Extract the (x, y) coordinate from the center of the cell holding the provided text.  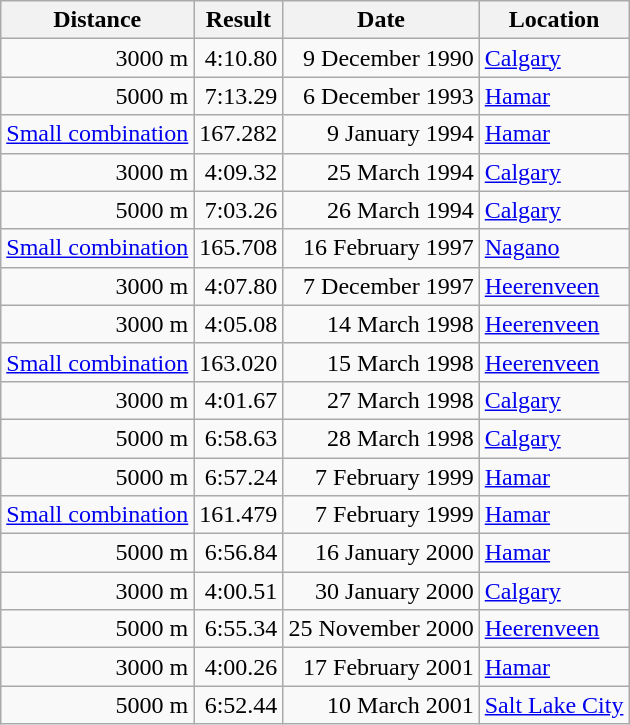
4:00.26 (238, 667)
6:58.63 (238, 438)
7:03.26 (238, 210)
165.708 (238, 248)
Location (554, 20)
Nagano (554, 248)
6:55.34 (238, 629)
10 March 2001 (381, 705)
4:07.80 (238, 286)
4:00.51 (238, 591)
4:10.80 (238, 58)
25 November 2000 (381, 629)
Result (238, 20)
Distance (98, 20)
Salt Lake City (554, 705)
7:13.29 (238, 96)
9 December 1990 (381, 58)
4:01.67 (238, 400)
4:05.08 (238, 324)
30 January 2000 (381, 591)
6:52.44 (238, 705)
9 January 1994 (381, 134)
6:57.24 (238, 477)
167.282 (238, 134)
163.020 (238, 362)
16 January 2000 (381, 553)
4:09.32 (238, 172)
Date (381, 20)
26 March 1994 (381, 210)
27 March 1998 (381, 400)
7 December 1997 (381, 286)
17 February 2001 (381, 667)
6:56.84 (238, 553)
15 March 1998 (381, 362)
6 December 1993 (381, 96)
14 March 1998 (381, 324)
28 March 1998 (381, 438)
25 March 1994 (381, 172)
16 February 1997 (381, 248)
161.479 (238, 515)
